Pinpoint the cell where the given text exists, returning its [X, Y] midpoint coordinate. 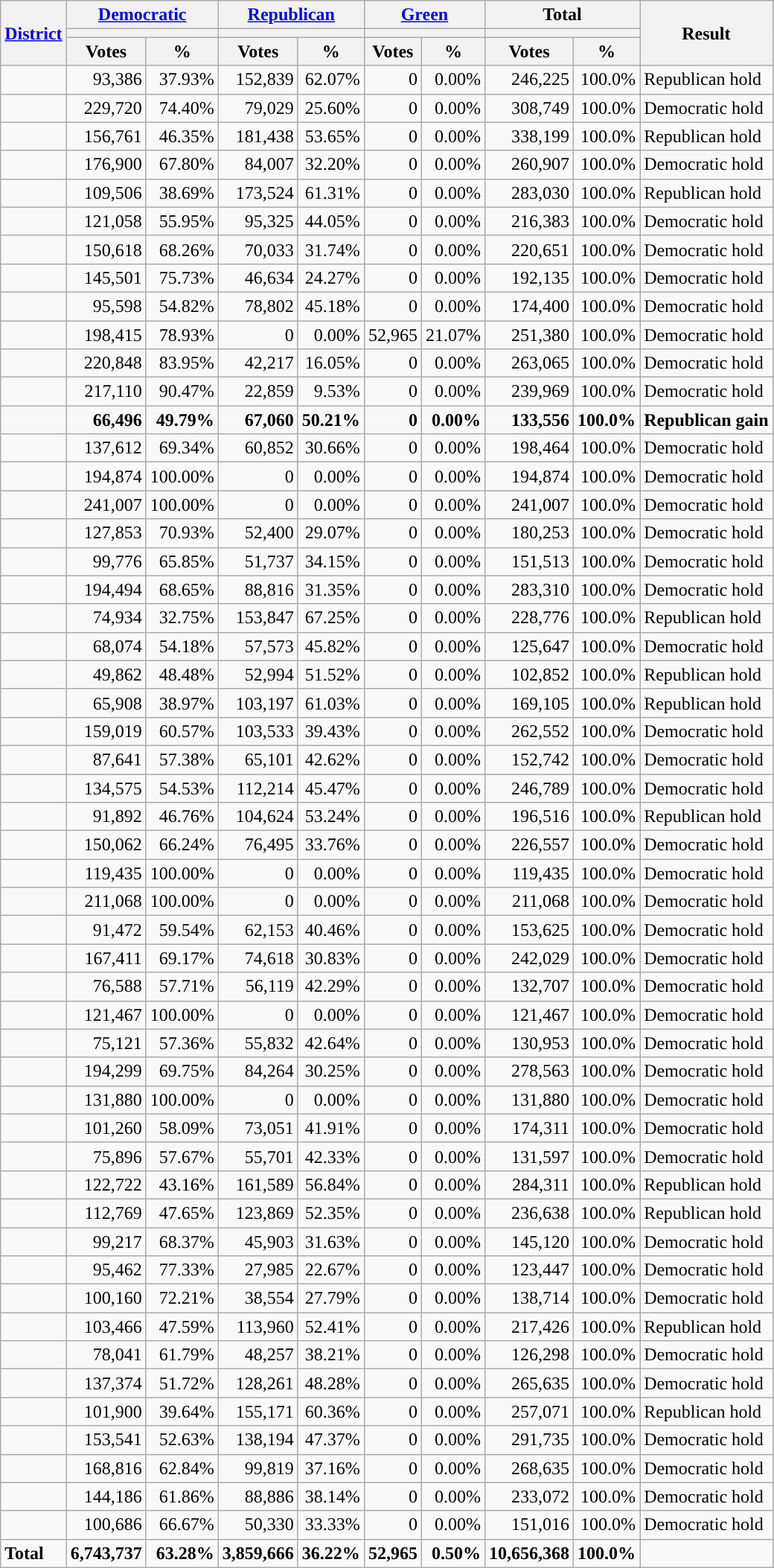
60.36% [330, 1412]
155,171 [258, 1412]
167,411 [106, 958]
152,742 [528, 759]
33.33% [330, 1525]
55,832 [258, 1043]
56.84% [330, 1185]
51.72% [182, 1383]
112,214 [258, 788]
87,641 [106, 759]
100,160 [106, 1298]
216,383 [528, 221]
79,029 [258, 108]
39.64% [182, 1412]
30.25% [330, 1071]
67.80% [182, 165]
37.16% [330, 1468]
72.21% [182, 1298]
134,575 [106, 788]
220,848 [106, 363]
62,153 [258, 930]
194,299 [106, 1071]
228,776 [528, 618]
153,625 [528, 930]
6,743,737 [106, 1553]
99,819 [258, 1468]
284,311 [528, 1185]
45.18% [330, 306]
50.21% [330, 420]
45,903 [258, 1241]
31.74% [330, 249]
68.26% [182, 249]
123,447 [528, 1270]
263,065 [528, 363]
41.91% [330, 1128]
220,651 [528, 249]
75,896 [106, 1156]
38.97% [182, 703]
153,847 [258, 618]
74.40% [182, 108]
127,853 [106, 533]
22,859 [258, 392]
33.76% [330, 845]
69.17% [182, 958]
45.82% [330, 646]
176,900 [106, 165]
123,869 [258, 1213]
38.14% [330, 1497]
84,264 [258, 1071]
75,121 [106, 1043]
66.24% [182, 845]
153,541 [106, 1440]
90.47% [182, 392]
67.25% [330, 618]
338,199 [528, 136]
49,862 [106, 675]
112,769 [106, 1213]
226,557 [528, 845]
173,524 [258, 193]
61.79% [182, 1355]
78,802 [258, 306]
60,852 [258, 448]
42.64% [330, 1043]
126,298 [528, 1355]
194,494 [106, 590]
132,707 [528, 987]
21.07% [452, 334]
38.21% [330, 1355]
308,749 [528, 108]
91,892 [106, 817]
43.16% [182, 1185]
66.67% [182, 1525]
40.46% [330, 930]
104,624 [258, 817]
32.20% [330, 165]
Result [706, 33]
49.79% [182, 420]
46.76% [182, 817]
46,634 [258, 278]
44.05% [330, 221]
196,516 [528, 817]
278,563 [528, 1071]
109,506 [106, 193]
42,217 [258, 363]
27.79% [330, 1298]
168,816 [106, 1468]
103,533 [258, 731]
137,612 [106, 448]
30.66% [330, 448]
0.50% [452, 1553]
242,029 [528, 958]
138,194 [258, 1440]
48.28% [330, 1383]
150,062 [106, 845]
122,722 [106, 1185]
137,374 [106, 1383]
38,554 [258, 1298]
57.38% [182, 759]
31.63% [330, 1241]
10,656,368 [528, 1553]
77.33% [182, 1270]
103,466 [106, 1327]
76,588 [106, 987]
52,994 [258, 675]
145,501 [106, 278]
95,325 [258, 221]
55.95% [182, 221]
31.35% [330, 590]
57.36% [182, 1043]
Republican [291, 15]
174,400 [528, 306]
169,105 [528, 703]
69.34% [182, 448]
District [33, 33]
42.29% [330, 987]
39.43% [330, 731]
217,110 [106, 392]
47.37% [330, 1440]
145,120 [528, 1241]
70,033 [258, 249]
265,635 [528, 1383]
88,886 [258, 1497]
53.65% [330, 136]
239,969 [528, 392]
73,051 [258, 1128]
65.85% [182, 561]
291,735 [528, 1440]
61.03% [330, 703]
74,934 [106, 618]
30.83% [330, 958]
65,101 [258, 759]
52.41% [330, 1327]
42.33% [330, 1156]
51,737 [258, 561]
88,816 [258, 590]
101,900 [106, 1412]
95,598 [106, 306]
159,019 [106, 731]
131,597 [528, 1156]
34.15% [330, 561]
99,217 [106, 1241]
37.93% [182, 80]
99,776 [106, 561]
3,859,666 [258, 1553]
68.37% [182, 1241]
217,426 [528, 1327]
58.09% [182, 1128]
192,135 [528, 278]
180,253 [528, 533]
161,589 [258, 1185]
95,462 [106, 1270]
74,618 [258, 958]
65,908 [106, 703]
144,186 [106, 1497]
Green [424, 15]
32.75% [182, 618]
48.48% [182, 675]
48,257 [258, 1355]
61.31% [330, 193]
62.07% [330, 80]
63.28% [182, 1553]
51.52% [330, 675]
150,618 [106, 249]
57,573 [258, 646]
260,907 [528, 165]
53.24% [330, 817]
251,380 [528, 334]
52.63% [182, 1440]
233,072 [528, 1497]
75.73% [182, 278]
Republican gain [706, 420]
151,016 [528, 1525]
16.05% [330, 363]
84,007 [258, 165]
76,495 [258, 845]
268,635 [528, 1468]
70.93% [182, 533]
52,400 [258, 533]
47.59% [182, 1327]
56,119 [258, 987]
Democratic [142, 15]
66,496 [106, 420]
198,415 [106, 334]
69.75% [182, 1071]
78,041 [106, 1355]
181,438 [258, 136]
283,030 [528, 193]
47.65% [182, 1213]
125,647 [528, 646]
138,714 [528, 1298]
68,074 [106, 646]
22.67% [330, 1270]
103,197 [258, 703]
55,701 [258, 1156]
29.07% [330, 533]
25.60% [330, 108]
42.62% [330, 759]
45.47% [330, 788]
57.71% [182, 987]
101,260 [106, 1128]
36.22% [330, 1553]
236,638 [528, 1213]
100,686 [106, 1525]
60.57% [182, 731]
52.35% [330, 1213]
61.86% [182, 1497]
174,311 [528, 1128]
156,761 [106, 136]
54.18% [182, 646]
57.67% [182, 1156]
128,261 [258, 1383]
246,789 [528, 788]
262,552 [528, 731]
50,330 [258, 1525]
78.93% [182, 334]
93,386 [106, 80]
151,513 [528, 561]
133,556 [528, 420]
54.53% [182, 788]
102,852 [528, 675]
46.35% [182, 136]
121,058 [106, 221]
38.69% [182, 193]
198,464 [528, 448]
24.27% [330, 278]
54.82% [182, 306]
130,953 [528, 1043]
62.84% [182, 1468]
91,472 [106, 930]
113,960 [258, 1327]
67,060 [258, 420]
283,310 [528, 590]
229,720 [106, 108]
257,071 [528, 1412]
152,839 [258, 80]
68.65% [182, 590]
27,985 [258, 1270]
246,225 [528, 80]
59.54% [182, 930]
83.95% [182, 363]
9.53% [330, 392]
